Identify which cell holds the provided text, then report its [x, y] central coordinate. 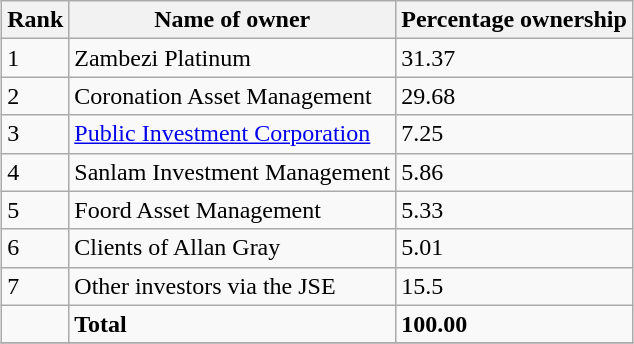
Public Investment Corporation [232, 134]
5.86 [514, 172]
Zambezi Platinum [232, 58]
Clients of Allan Gray [232, 248]
Rank [36, 20]
29.68 [514, 96]
15.5 [514, 286]
7 [36, 286]
2 [36, 96]
Name of owner [232, 20]
1 [36, 58]
7.25 [514, 134]
3 [36, 134]
Coronation Asset Management [232, 96]
Sanlam Investment Management [232, 172]
4 [36, 172]
Total [232, 324]
Percentage ownership [514, 20]
100.00 [514, 324]
5.01 [514, 248]
31.37 [514, 58]
6 [36, 248]
Other investors via the JSE [232, 286]
Foord Asset Management [232, 210]
5.33 [514, 210]
5 [36, 210]
